For the text-containing cell, return its midpoint in [x, y] coordinate format. 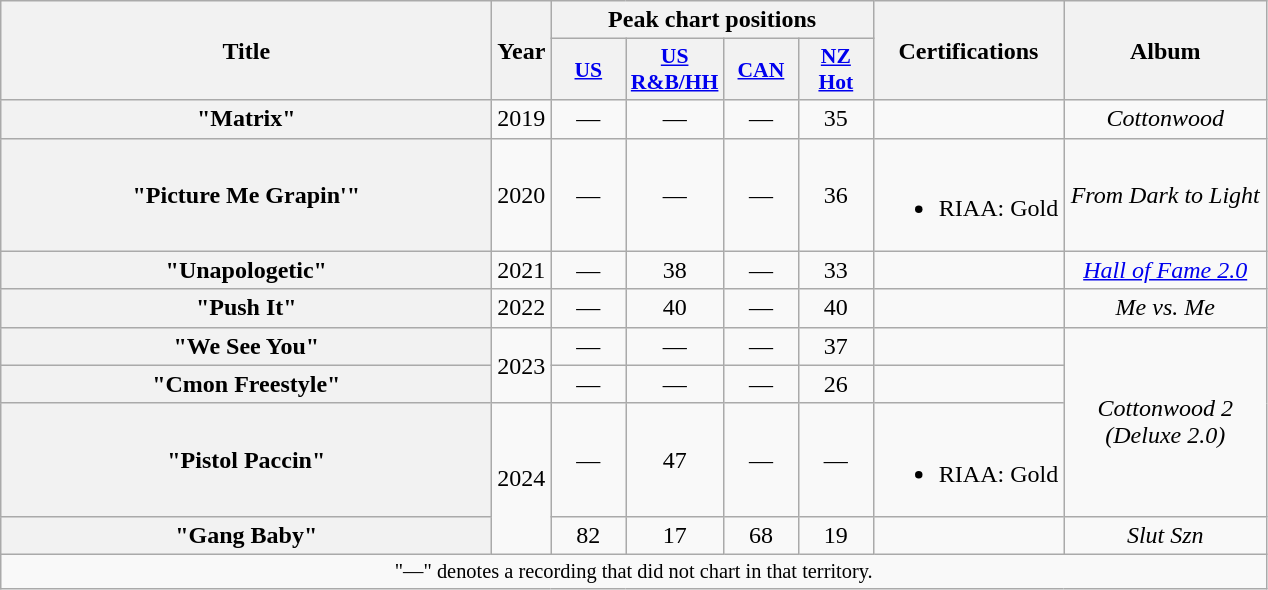
Year [522, 50]
From Dark to Light [1166, 194]
CAN [760, 70]
35 [836, 119]
33 [836, 270]
"Cmon Freestyle" [246, 384]
2022 [522, 308]
82 [588, 535]
Cottonwood 2 (Deluxe 2.0) [1166, 422]
"—" denotes a recording that did not chart in that territory. [634, 571]
US R&B/HH [675, 70]
"Gang Baby" [246, 535]
Slut Szn [1166, 535]
36 [836, 194]
Cottonwood [1166, 119]
US [588, 70]
38 [675, 270]
17 [675, 535]
2023 [522, 365]
NZHot [836, 70]
"Picture Me Grapin'" [246, 194]
Certifications [968, 50]
2021 [522, 270]
"Push It" [246, 308]
Me vs. Me [1166, 308]
37 [836, 346]
19 [836, 535]
26 [836, 384]
"Pistol Paccin" [246, 460]
Peak chart positions [712, 20]
2020 [522, 194]
"Matrix" [246, 119]
Album [1166, 50]
47 [675, 460]
Title [246, 50]
"We See You" [246, 346]
Hall of Fame 2.0 [1166, 270]
68 [760, 535]
2024 [522, 478]
2019 [522, 119]
"Unapologetic" [246, 270]
